Return the (X, Y) coordinate for the center point of the cell that contains the specified text.  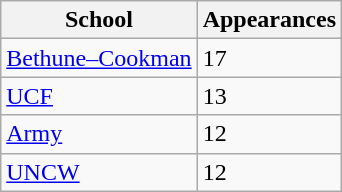
Bethune–Cookman (99, 58)
13 (269, 96)
School (99, 20)
17 (269, 58)
Army (99, 134)
UNCW (99, 172)
Appearances (269, 20)
UCF (99, 96)
